Pinpoint the cell where the given text exists, returning its [X, Y] midpoint coordinate. 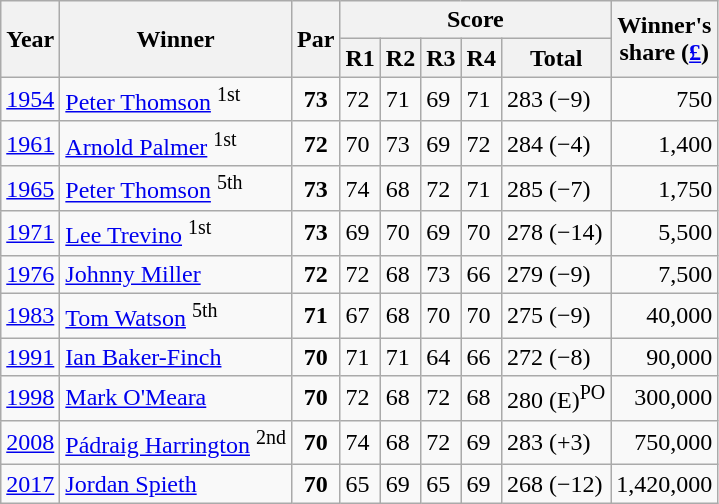
283 (−9) [556, 100]
Ian Baker-Finch [176, 357]
1,400 [664, 144]
Total [556, 58]
1976 [30, 274]
Mark O'Meara [176, 398]
Jordan Spieth [176, 484]
1961 [30, 144]
1998 [30, 398]
R3 [441, 58]
Arnold Palmer 1st [176, 144]
90,000 [664, 357]
Peter Thomson 5th [176, 188]
272 (−8) [556, 357]
2017 [30, 484]
Pádraig Harrington 2nd [176, 442]
1965 [30, 188]
40,000 [664, 316]
R4 [481, 58]
284 (−4) [556, 144]
64 [441, 357]
Score [476, 20]
Par [315, 39]
Lee Trevino 1st [176, 234]
283 (+3) [556, 442]
1954 [30, 100]
280 (E)PO [556, 398]
67 [360, 316]
Peter Thomson 1st [176, 100]
2008 [30, 442]
Year [30, 39]
750,000 [664, 442]
Winner [176, 39]
1,750 [664, 188]
R1 [360, 58]
285 (−7) [556, 188]
279 (−9) [556, 274]
1983 [30, 316]
1,420,000 [664, 484]
278 (−14) [556, 234]
7,500 [664, 274]
5,500 [664, 234]
750 [664, 100]
1971 [30, 234]
268 (−12) [556, 484]
R2 [400, 58]
Tom Watson 5th [176, 316]
Johnny Miller [176, 274]
1991 [30, 357]
275 (−9) [556, 316]
300,000 [664, 398]
Winner'sshare (£) [664, 39]
